Return [x, y] of the center of cell containing provided text 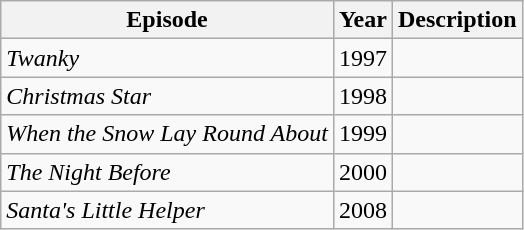
Twanky [168, 58]
Christmas Star [168, 96]
Year [362, 20]
The Night Before [168, 172]
2008 [362, 210]
2000 [362, 172]
Episode [168, 20]
When the Snow Lay Round About [168, 134]
1998 [362, 96]
1997 [362, 58]
Santa's Little Helper [168, 210]
1999 [362, 134]
Description [457, 20]
